Locate the cell with the specified text and output its (X, Y) center coordinate. 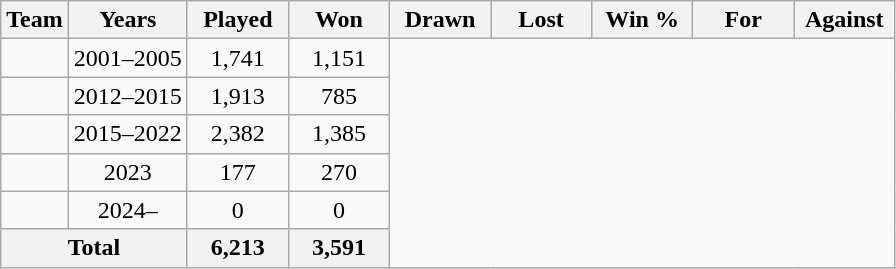
Won (338, 20)
Lost (542, 20)
2023 (128, 172)
Years (128, 20)
2015–2022 (128, 134)
1,913 (238, 96)
Team (35, 20)
2024– (128, 210)
177 (238, 172)
Drawn (440, 20)
785 (338, 96)
For (744, 20)
2001–2005 (128, 58)
1,151 (338, 58)
Against (844, 20)
3,591 (338, 248)
270 (338, 172)
Win % (642, 20)
1,385 (338, 134)
Total (94, 248)
2012–2015 (128, 96)
1,741 (238, 58)
6,213 (238, 248)
2,382 (238, 134)
Played (238, 20)
